For the text-containing cell, return its midpoint in [X, Y] coordinate format. 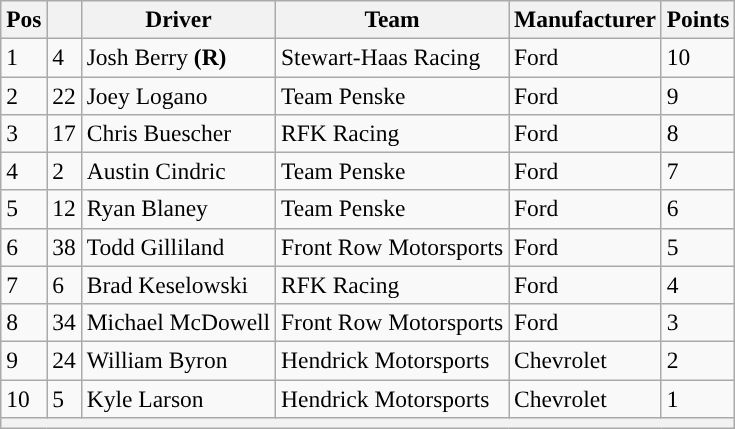
Todd Gilliland [178, 247]
34 [64, 322]
Chris Buescher [178, 133]
Pos [24, 19]
Austin Cindric [178, 171]
Josh Berry (R) [178, 57]
38 [64, 247]
Ryan Blaney [178, 209]
17 [64, 133]
Team [392, 19]
Driver [178, 19]
Michael McDowell [178, 322]
24 [64, 360]
22 [64, 95]
Kyle Larson [178, 398]
Stewart-Haas Racing [392, 57]
Brad Keselowski [178, 285]
12 [64, 209]
Manufacturer [586, 19]
Joey Logano [178, 95]
Points [698, 19]
William Byron [178, 360]
